Find where the given text appears and provide that cell's center as [x, y] coordinate. 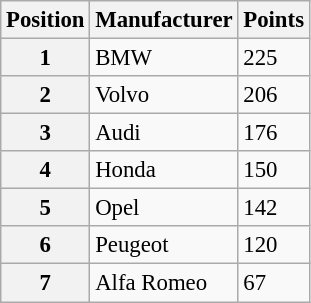
Peugeot [164, 245]
206 [274, 95]
Opel [164, 208]
Alfa Romeo [164, 283]
BMW [164, 58]
7 [46, 283]
67 [274, 283]
5 [46, 208]
Position [46, 20]
142 [274, 208]
120 [274, 245]
Honda [164, 170]
1 [46, 58]
Points [274, 20]
176 [274, 133]
3 [46, 133]
Volvo [164, 95]
Audi [164, 133]
225 [274, 58]
Manufacturer [164, 20]
4 [46, 170]
150 [274, 170]
2 [46, 95]
6 [46, 245]
